Return (X, Y) of the center of cell containing provided text 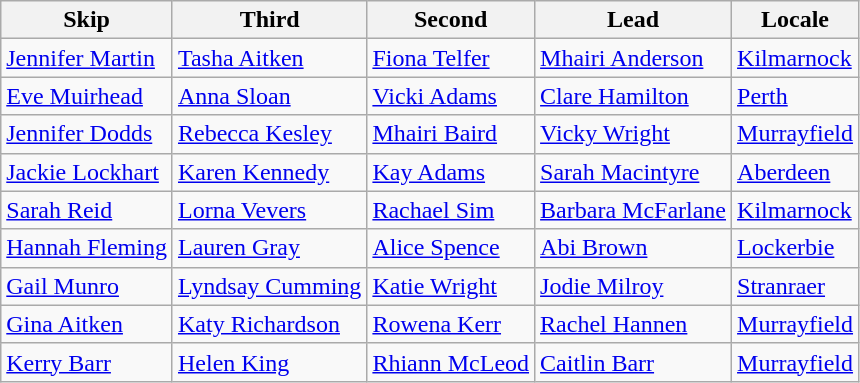
Second (451, 20)
Jennifer Martin (87, 58)
Lyndsay Cumming (269, 286)
Caitlin Barr (634, 362)
Tasha Aitken (269, 58)
Skip (87, 20)
Karen Kennedy (269, 172)
Locale (796, 20)
Rachel Hannen (634, 324)
Mhairi Baird (451, 134)
Abi Brown (634, 248)
Katie Wright (451, 286)
Lauren Gray (269, 248)
Third (269, 20)
Stranraer (796, 286)
Gina Aitken (87, 324)
Kerry Barr (87, 362)
Fiona Telfer (451, 58)
Jodie Milroy (634, 286)
Hannah Fleming (87, 248)
Lead (634, 20)
Sarah Macintyre (634, 172)
Jackie Lockhart (87, 172)
Clare Hamilton (634, 96)
Lockerbie (796, 248)
Jennifer Dodds (87, 134)
Katy Richardson (269, 324)
Lorna Vevers (269, 210)
Rowena Kerr (451, 324)
Barbara McFarlane (634, 210)
Kay Adams (451, 172)
Anna Sloan (269, 96)
Gail Munro (87, 286)
Vicki Adams (451, 96)
Rhiann McLeod (451, 362)
Mhairi Anderson (634, 58)
Perth (796, 96)
Aberdeen (796, 172)
Rachael Sim (451, 210)
Sarah Reid (87, 210)
Eve Muirhead (87, 96)
Alice Spence (451, 248)
Vicky Wright (634, 134)
Helen King (269, 362)
Rebecca Kesley (269, 134)
